Extract the (x, y) coordinate from the center of the cell holding the provided text.  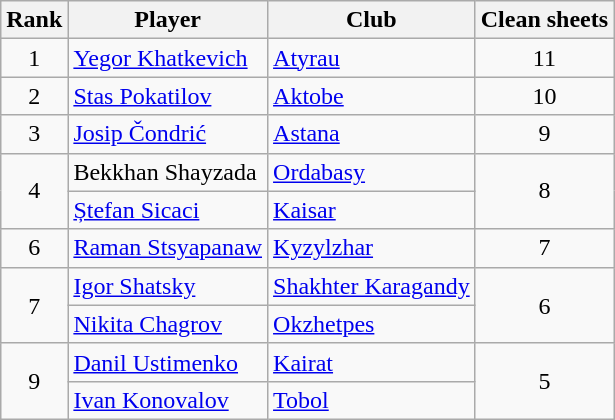
Kaisar (372, 210)
2 (34, 96)
Tobol (372, 400)
Astana (372, 134)
Rank (34, 20)
Ordabasy (372, 172)
5 (544, 381)
4 (34, 191)
Yegor Khatkevich (168, 58)
Clean sheets (544, 20)
Bekkhan Shayzada (168, 172)
Atyrau (372, 58)
Okzhetpes (372, 324)
1 (34, 58)
Stas Pokatilov (168, 96)
Josip Čondrić (168, 134)
3 (34, 134)
Raman Stsyapanaw (168, 248)
Aktobe (372, 96)
Kyzylzhar (372, 248)
Igor Shatsky (168, 286)
10 (544, 96)
Ivan Konovalov (168, 400)
Nikita Chagrov (168, 324)
Club (372, 20)
Player (168, 20)
Shakhter Karagandy (372, 286)
11 (544, 58)
Ștefan Sicaci (168, 210)
Kairat (372, 362)
8 (544, 191)
Danil Ustimenko (168, 362)
